Determine the (X, Y) coordinate at the center of the cell enclosing the given text.  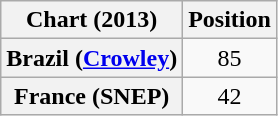
Chart (2013) (92, 20)
France (SNEP) (92, 96)
42 (230, 96)
Position (230, 20)
85 (230, 58)
Brazil (Crowley) (92, 58)
